Identify which cell holds the provided text, then report its (X, Y) central coordinate. 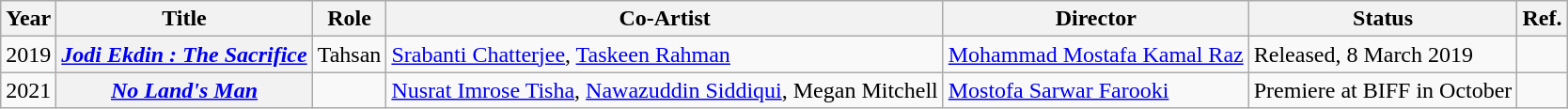
Director (1096, 19)
Role (350, 19)
2021 (28, 90)
Ref. (1542, 19)
2019 (28, 54)
No Land's Man (184, 90)
Tahsan (350, 54)
Mohammad Mostafa Kamal Raz (1096, 54)
Released, 8 March 2019 (1383, 54)
Mostofa Sarwar Farooki (1096, 90)
Title (184, 19)
Nusrat Imrose Tisha, Nawazuddin Siddiqui, Megan Mitchell (665, 90)
Co-Artist (665, 19)
Jodi Ekdin : The Sacrifice (184, 54)
Premiere at BIFF in October (1383, 90)
Srabanti Chatterjee, Taskeen Rahman (665, 54)
Year (28, 19)
Status (1383, 19)
